Scan for the cell matching the given text and deliver its (x, y) coordinate at center. 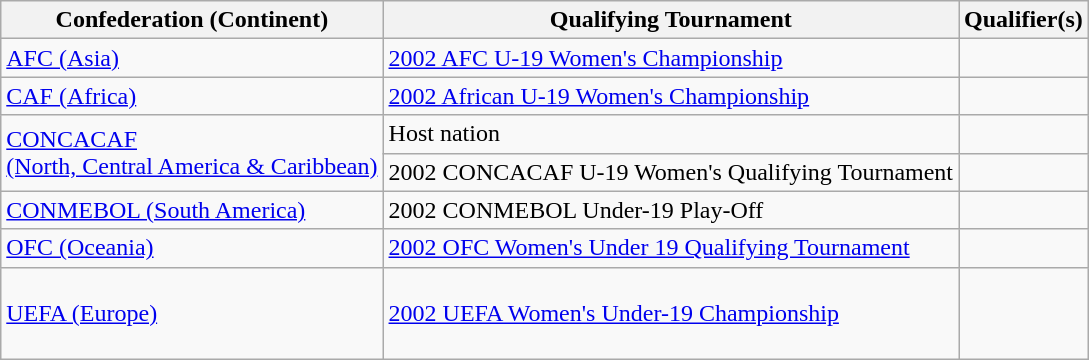
2002 African U-19 Women's Championship (671, 96)
2002 UEFA Women's Under-19 Championship (671, 313)
2002 CONCACAF U-19 Women's Qualifying Tournament (671, 172)
CONCACAF(North, Central America & Caribbean) (192, 153)
AFC (Asia) (192, 58)
2002 OFC Women's Under 19 Qualifying Tournament (671, 248)
Confederation (Continent) (192, 20)
CONMEBOL (South America) (192, 210)
2002 CONMEBOL Under-19 Play-Off (671, 210)
Qualifier(s) (1024, 20)
CAF (Africa) (192, 96)
Host nation (671, 134)
UEFA (Europe) (192, 313)
OFC (Oceania) (192, 248)
Qualifying Tournament (671, 20)
2002 AFC U-19 Women's Championship (671, 58)
